Detect which cell encompasses the target text, then output its (x, y) center coordinate. 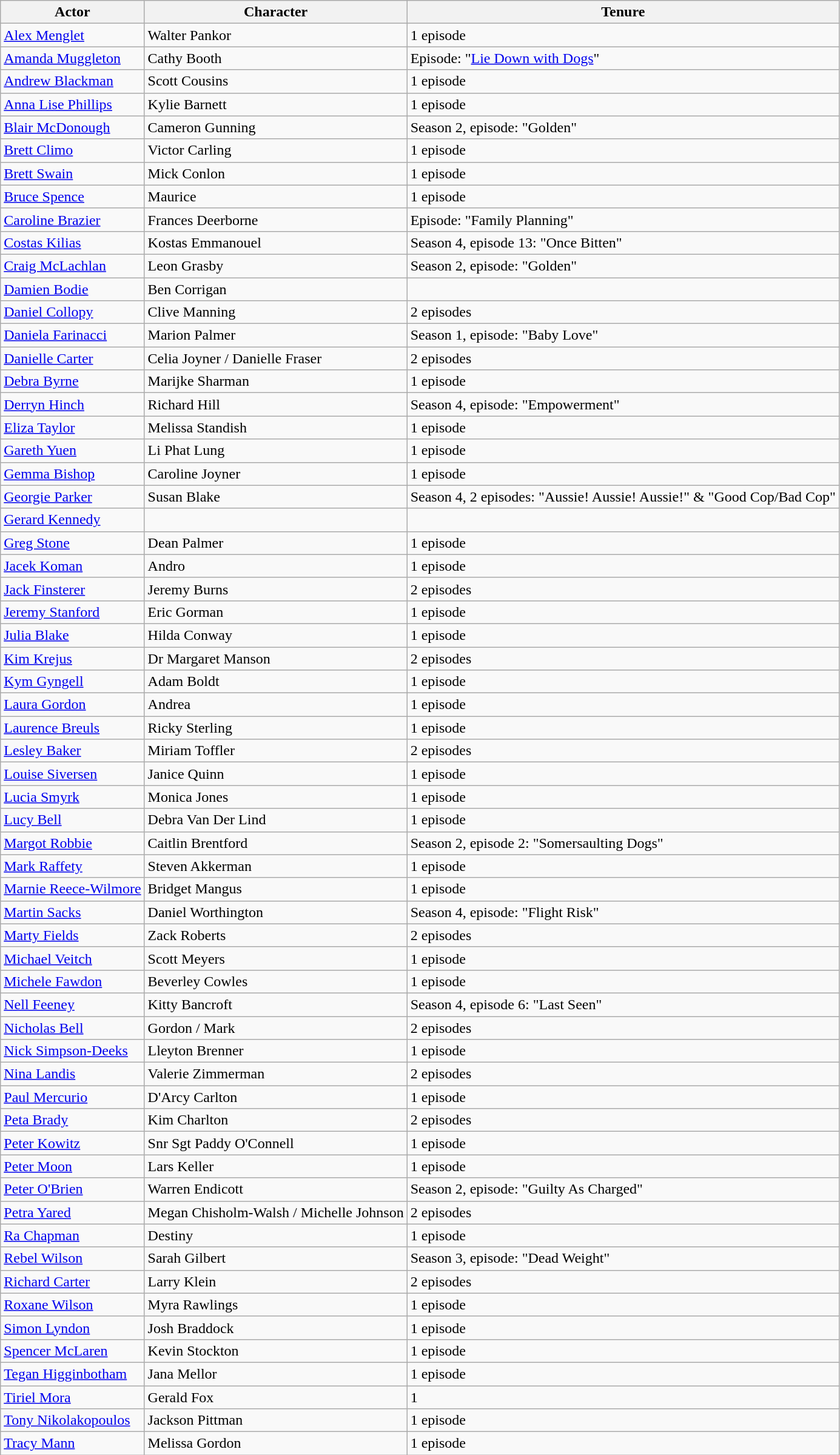
Craig McLachlan (73, 266)
Andrew Blackman (73, 81)
Monica Jones (275, 797)
Jeremy Stanford (73, 612)
Alex Menglet (73, 35)
Jackson Pittman (275, 1420)
Tegan Higginbotham (73, 1374)
Kim Krejus (73, 658)
Costas Kilias (73, 243)
Kevin Stockton (275, 1351)
Nicholas Bell (73, 1028)
Gerald Fox (275, 1397)
Season 1, episode: "Baby Love" (623, 335)
D'Arcy Carlton (275, 1097)
Marijke Sharman (275, 381)
Gordon / Mark (275, 1028)
Laura Gordon (73, 705)
Michael Veitch (73, 958)
Kim Charlton (275, 1120)
Rebel Wilson (73, 1258)
Ra Chapman (73, 1235)
Frances Deerborne (275, 220)
Julia Blake (73, 635)
Simon Lyndon (73, 1328)
Michele Fawdon (73, 981)
Janice Quinn (275, 774)
Peter Moon (73, 1166)
Dr Margaret Manson (275, 658)
Victor Carling (275, 150)
Brett Swain (73, 173)
Lars Keller (275, 1166)
Actor (73, 12)
Zack Roberts (275, 935)
Hilda Conway (275, 635)
Season 4, episode: "Empowerment" (623, 405)
Warren Endicott (275, 1189)
Josh Braddock (275, 1328)
Tenure (623, 12)
Peter Kowitz (73, 1143)
Richard Hill (275, 405)
Marnie Reece-Wilmore (73, 889)
Mick Conlon (275, 173)
Clive Manning (275, 312)
Dean Palmer (275, 543)
Scott Meyers (275, 958)
1 (623, 1397)
Lucy Bell (73, 820)
Danielle Carter (73, 358)
Kylie Barnett (275, 104)
Laurence Breuls (73, 728)
Peter O'Brien (73, 1189)
Season 4, 2 episodes: "Aussie! Aussie! Aussie!" & "Good Cop/Bad Cop" (623, 497)
Li Phat Lung (275, 451)
Snr Sgt Paddy O'Connell (275, 1143)
Destiny (275, 1235)
Tiriel Mora (73, 1397)
Jeremy Burns (275, 589)
Marion Palmer (275, 335)
Maurice (275, 197)
Jana Mellor (275, 1374)
Jacek Koman (73, 566)
Jack Finsterer (73, 589)
Season 4, episode: "Flight Risk" (623, 912)
Susan Blake (275, 497)
Season 2, episode: "Guilty As Charged" (623, 1189)
Lucia Smyrk (73, 797)
Kym Gyngell (73, 682)
Gareth Yuen (73, 451)
Daniela Farinacci (73, 335)
Season 3, episode: "Dead Weight" (623, 1258)
Cameron Gunning (275, 127)
Petra Yared (73, 1212)
Debra Van Der Lind (275, 820)
Beverley Cowles (275, 981)
Lesley Baker (73, 751)
Ben Corrigan (275, 289)
Spencer McLaren (73, 1351)
Season 4, episode 13: "Once Bitten" (623, 243)
Celia Joyner / Danielle Fraser (275, 358)
Tracy Mann (73, 1443)
Gerard Kennedy (73, 520)
Peta Brady (73, 1120)
Damien Bodie (73, 289)
Gemma Bishop (73, 474)
Melissa Standish (275, 428)
Season 2, episode 2: "Somersaulting Dogs" (623, 843)
Eric Gorman (275, 612)
Georgie Parker (73, 497)
Miriam Toffler (275, 751)
Adam Boldt (275, 682)
Bridget Mangus (275, 889)
Caroline Brazier (73, 220)
Louise Siversen (73, 774)
Leon Grasby (275, 266)
Scott Cousins (275, 81)
Season 4, episode 6: "Last Seen" (623, 1004)
Marty Fields (73, 935)
Andrea (275, 705)
Episode: "Lie Down with Dogs" (623, 58)
Cathy Booth (275, 58)
Myra Rawlings (275, 1305)
Martin Sacks (73, 912)
Walter Pankor (275, 35)
Greg Stone (73, 543)
Roxane Wilson (73, 1305)
Richard Carter (73, 1282)
Ricky Sterling (275, 728)
Larry Klein (275, 1282)
Paul Mercurio (73, 1097)
Valerie Zimmerman (275, 1074)
Sarah Gilbert (275, 1258)
Kostas Emmanouel (275, 243)
Derryn Hinch (73, 405)
Daniel Collopy (73, 312)
Character (275, 12)
Lleyton Brenner (275, 1051)
Tony Nikolakopoulos (73, 1420)
Andro (275, 566)
Blair McDonough (73, 127)
Caitlin Brentford (275, 843)
Debra Byrne (73, 381)
Brett Climo (73, 150)
Caroline Joyner (275, 474)
Kitty Bancroft (275, 1004)
Episode: "Family Planning" (623, 220)
Mark Raffety (73, 866)
Melissa Gordon (275, 1443)
Megan Chisholm-Walsh / Michelle Johnson (275, 1212)
Eliza Taylor (73, 428)
Nell Feeney (73, 1004)
Anna Lise Phillips (73, 104)
Bruce Spence (73, 197)
Amanda Muggleton (73, 58)
Nina Landis (73, 1074)
Steven Akkerman (275, 866)
Daniel Worthington (275, 912)
Margot Robbie (73, 843)
Nick Simpson-Deeks (73, 1051)
